Find where the given text appears and provide that cell's center as [X, Y] coordinate. 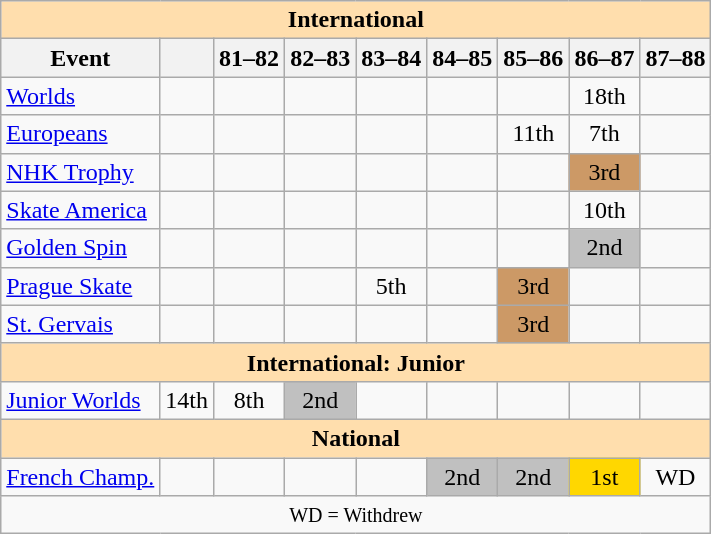
81–82 [250, 58]
National [356, 438]
18th [604, 96]
Junior Worlds [80, 400]
French Champ. [80, 477]
85–86 [534, 58]
International [356, 20]
83–84 [392, 58]
Worlds [80, 96]
8th [250, 400]
84–85 [462, 58]
Prague Skate [80, 286]
11th [534, 134]
82–83 [320, 58]
Europeans [80, 134]
87–88 [676, 58]
WD [676, 477]
14th [187, 400]
WD = Withdrew [356, 515]
7th [604, 134]
1st [604, 477]
International: Junior [356, 362]
Skate America [80, 210]
Golden Spin [80, 248]
5th [392, 286]
86–87 [604, 58]
St. Gervais [80, 324]
NHK Trophy [80, 172]
Event [80, 58]
10th [604, 210]
